Return the [x, y] coordinate for the center point of the cell that contains the specified text.  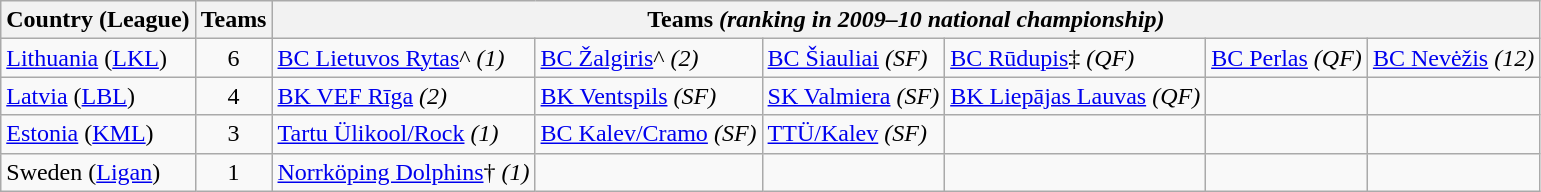
BC Šiauliai (SF) [854, 58]
Lithuania (LKL) [98, 58]
BC Žalgiris^ (2) [648, 58]
Tartu Ülikool/Rock (1) [404, 134]
BC Nevėžis (12) [1453, 58]
4 [234, 96]
Country (League) [98, 20]
Teams [234, 20]
Norrköping Dolphins† (1) [404, 172]
TTÜ/Kalev (SF) [854, 134]
BK Ventspils (SF) [648, 96]
3 [234, 134]
6 [234, 58]
BC Lietuvos Rytas^ (1) [404, 58]
Latvia (LBL) [98, 96]
BC Perlas (QF) [1287, 58]
BC Kalev/Cramo (SF) [648, 134]
Estonia (KML) [98, 134]
BK Liepājas Lauvas (QF) [1076, 96]
Sweden (Ligan) [98, 172]
SK Valmiera (SF) [854, 96]
BC Rūdupis‡ (QF) [1076, 58]
Teams (ranking in 2009–10 national championship) [906, 20]
1 [234, 172]
BK VEF Rīga (2) [404, 96]
